Return the [x, y] coordinate for the center point of the cell that contains the specified text.  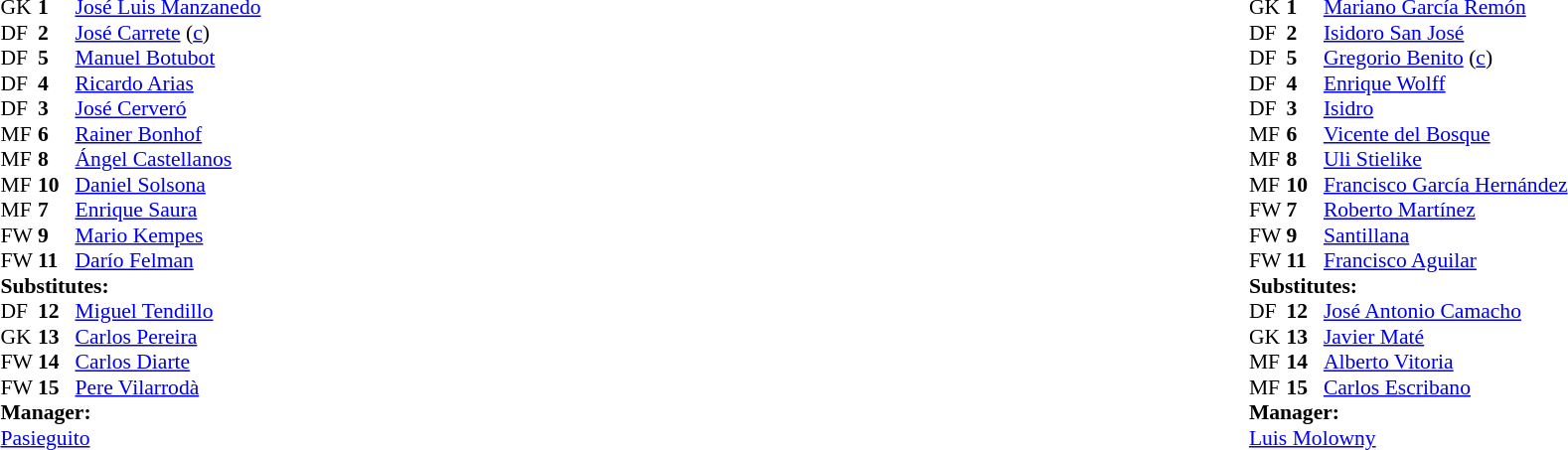
Mario Kempes [169, 235]
Santillana [1446, 235]
Uli Stielike [1446, 160]
Gregorio Benito (c) [1446, 59]
Francisco García Hernández [1446, 185]
Isidoro San José [1446, 33]
Darío Felman [169, 261]
Carlos Pereira [169, 337]
Carlos Diarte [169, 363]
Carlos Escribano [1446, 387]
Ricardo Arias [169, 83]
Daniel Solsona [169, 185]
Manuel Botubot [169, 59]
José Antonio Camacho [1446, 311]
Pere Vilarrodà [169, 387]
Rainer Bonhof [169, 134]
Isidro [1446, 108]
Enrique Saura [169, 210]
José Cerveró [169, 108]
José Carrete (c) [169, 33]
Ángel Castellanos [169, 160]
Francisco Aguilar [1446, 261]
Alberto Vitoria [1446, 363]
Miguel Tendillo [169, 311]
Enrique Wolff [1446, 83]
Vicente del Bosque [1446, 134]
Javier Maté [1446, 337]
Roberto Martínez [1446, 210]
